Extract the (X, Y) coordinate from the center of the cell holding the provided text.  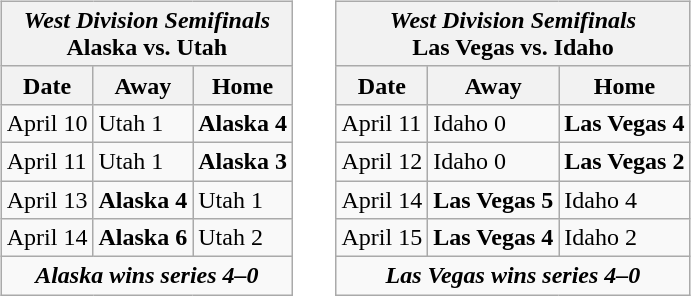
April 13 (47, 199)
Alaska 3 (243, 161)
Las Vegas wins series 4–0 (513, 276)
West Division Semifinals Alaska vs. Utah (146, 34)
Idaho 2 (624, 238)
April 12 (382, 161)
April 10 (47, 123)
Alaska 6 (143, 238)
West Division Semifinals Las Vegas vs. Idaho (513, 34)
Las Vegas 2 (624, 161)
Utah 2 (243, 238)
April 15 (382, 238)
Las Vegas 5 (494, 199)
Alaska wins series 4–0 (146, 276)
Idaho 4 (624, 199)
